From the cell containing the given text, extract its center point as [x, y] coordinate. 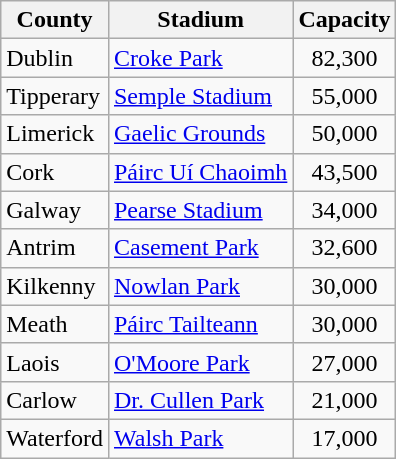
27,000 [344, 362]
Waterford [55, 438]
Páirc Tailteann [200, 324]
Limerick [55, 134]
Tipperary [55, 96]
34,000 [344, 210]
Meath [55, 324]
32,600 [344, 248]
Cork [55, 172]
Páirc Uí Chaoimh [200, 172]
Capacity [344, 20]
17,000 [344, 438]
Pearse Stadium [200, 210]
21,000 [344, 400]
Croke Park [200, 58]
County [55, 20]
82,300 [344, 58]
Laois [55, 362]
Casement Park [200, 248]
Walsh Park [200, 438]
Semple Stadium [200, 96]
50,000 [344, 134]
Antrim [55, 248]
Kilkenny [55, 286]
Stadium [200, 20]
Dublin [55, 58]
O'Moore Park [200, 362]
Carlow [55, 400]
55,000 [344, 96]
Dr. Cullen Park [200, 400]
Nowlan Park [200, 286]
43,500 [344, 172]
Galway [55, 210]
Gaelic Grounds [200, 134]
